Pinpoint the cell where the given text exists, returning its (x, y) midpoint coordinate. 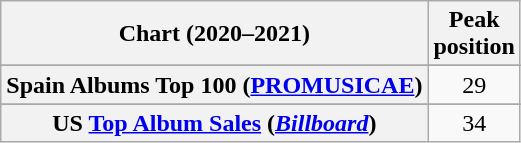
29 (474, 85)
Chart (2020–2021) (214, 34)
34 (474, 123)
US Top Album Sales (Billboard) (214, 123)
Peakposition (474, 34)
Spain Albums Top 100 (PROMUSICAE) (214, 85)
